Capture the cell that displays the provided text and extract its [x, y] central coordinate. 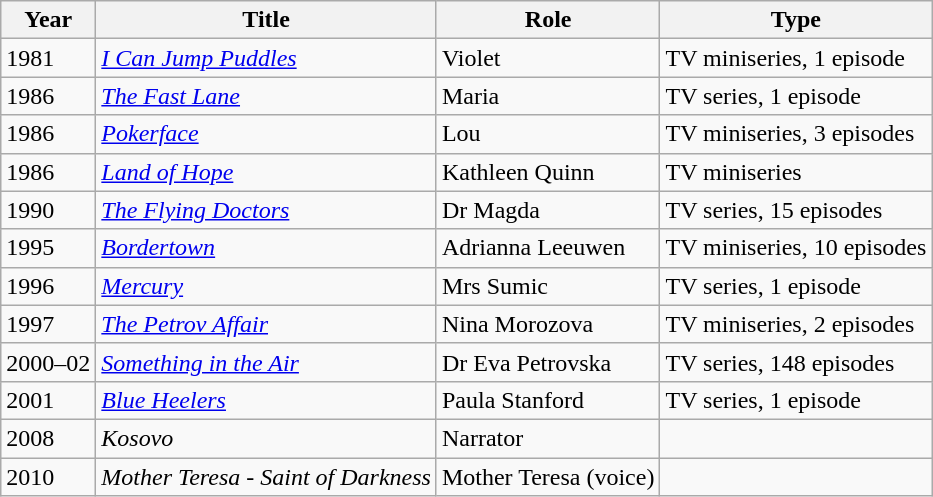
Mercury [266, 286]
1981 [48, 58]
1995 [48, 248]
TV miniseries, 2 episodes [796, 324]
Maria [548, 96]
Violet [548, 58]
Pokerface [266, 134]
Mrs Sumic [548, 286]
TV miniseries, 10 episodes [796, 248]
Land of Hope [266, 172]
Dr Magda [548, 210]
The Flying Doctors [266, 210]
Kosovo [266, 438]
Something in the Air [266, 362]
Title [266, 20]
TV miniseries, 1 episode [796, 58]
1997 [48, 324]
2010 [48, 477]
2001 [48, 400]
2008 [48, 438]
Role [548, 20]
I Can Jump Puddles [266, 58]
Mother Teresa (voice) [548, 477]
Mother Teresa - Saint of Darkness [266, 477]
Adrianna Leeuwen [548, 248]
1996 [48, 286]
The Fast Lane [266, 96]
1990 [48, 210]
Year [48, 20]
2000–02 [48, 362]
TV series, 148 episodes [796, 362]
Nina Morozova [548, 324]
TV miniseries [796, 172]
TV series, 15 episodes [796, 210]
Narrator [548, 438]
Dr Eva Petrovska [548, 362]
The Petrov Affair [266, 324]
TV miniseries, 3 episodes [796, 134]
Bordertown [266, 248]
Paula Stanford [548, 400]
Type [796, 20]
Blue Heelers [266, 400]
Kathleen Quinn [548, 172]
Lou [548, 134]
